Provide the (X, Y) coordinate of the cell's center where the given text is located.  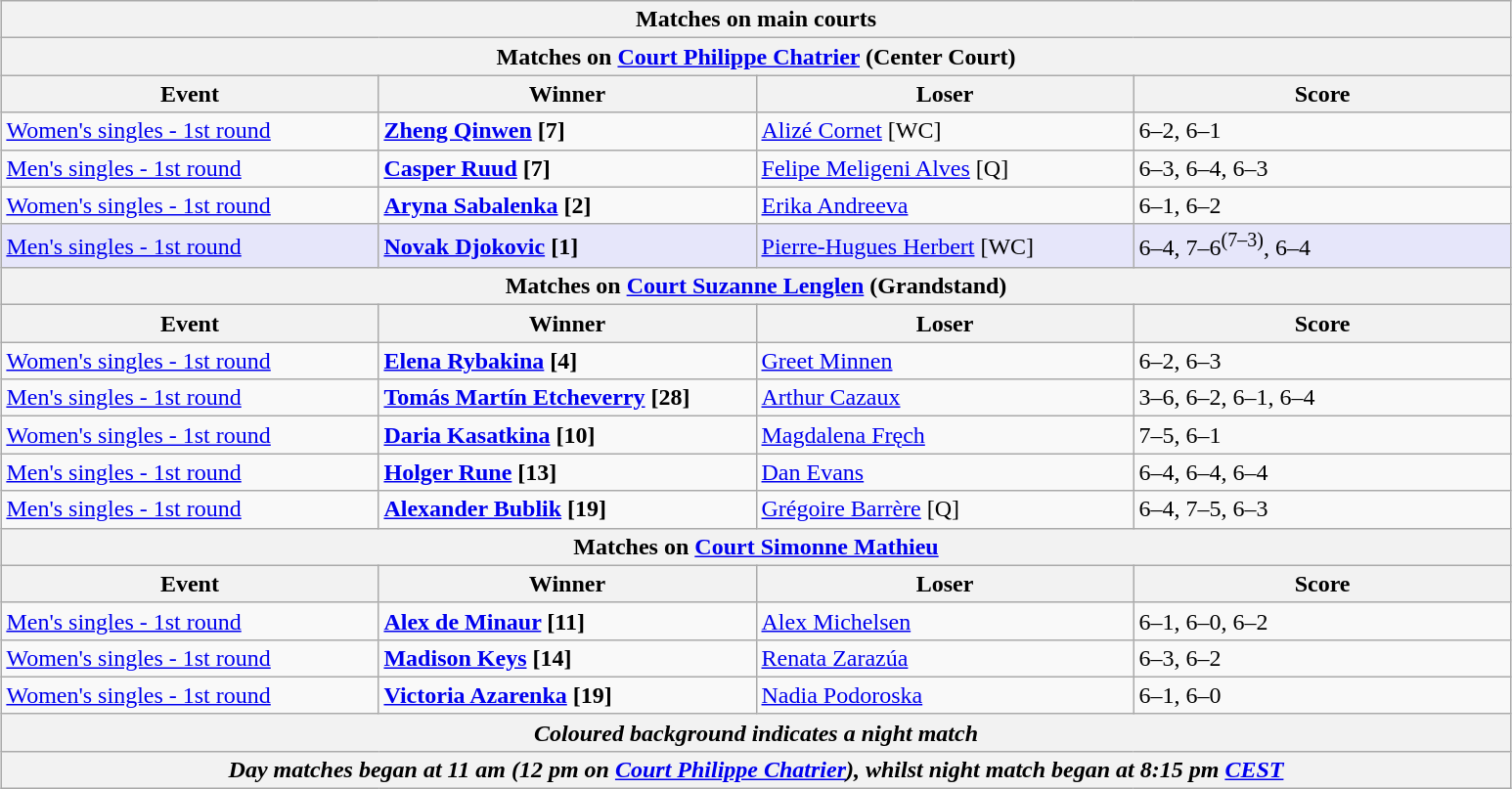
Renata Zarazúa (945, 658)
Matches on Court Philippe Chatrier (Center Court) (756, 57)
Novak Djokovic [1] (567, 246)
Felipe Meligeni Alves [Q] (945, 168)
Matches on Court Simonne Mathieu (756, 547)
Magdalena Fręch (945, 435)
Elena Rybakina [4] (567, 361)
Aryna Sabalenka [2] (567, 205)
Casper Ruud [7] (567, 168)
6–1, 6–2 (1322, 205)
Alizé Cornet [WC] (945, 131)
Dan Evans (945, 472)
7–5, 6–1 (1322, 435)
Madison Keys [14] (567, 658)
Greet Minnen (945, 361)
6–1, 6–0 (1322, 695)
6–4, 7–6(7–3), 6–4 (1322, 246)
Matches on Court Suzanne Lenglen (Grandstand) (756, 286)
6–1, 6–0, 6–2 (1322, 621)
Erika Andreeva (945, 205)
Alexander Bublik [19] (567, 509)
Victoria Azarenka [19] (567, 695)
Pierre-Hugues Herbert [WC] (945, 246)
Grégoire Barrère [Q] (945, 509)
3–6, 6–2, 6–1, 6–4 (1322, 398)
Zheng Qinwen [7] (567, 131)
Nadia Podoroska (945, 695)
6–4, 6–4, 6–4 (1322, 472)
Holger Rune [13] (567, 472)
Daria Kasatkina [10] (567, 435)
Arthur Cazaux (945, 398)
Coloured background indicates a night match (756, 732)
Matches on main courts (756, 20)
Day matches began at 11 am (12 pm on Court Philippe Chatrier), whilst night match began at 8:15 pm CEST (756, 769)
6–3, 6–2 (1322, 658)
Alex de Minaur [11] (567, 621)
6–3, 6–4, 6–3 (1322, 168)
6–4, 7–5, 6–3 (1322, 509)
Tomás Martín Etcheverry [28] (567, 398)
Alex Michelsen (945, 621)
6–2, 6–1 (1322, 131)
6–2, 6–3 (1322, 361)
